Identify which cell holds the provided text, then report its (X, Y) central coordinate. 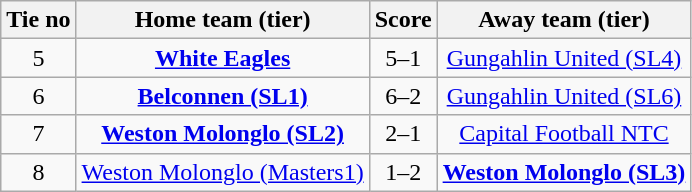
7 (38, 134)
Belconnen (SL1) (222, 96)
6–2 (403, 96)
Home team (tier) (222, 20)
6 (38, 96)
Away team (tier) (564, 20)
Score (403, 20)
5 (38, 58)
Tie no (38, 20)
Weston Molonglo (Masters1) (222, 172)
5–1 (403, 58)
Gungahlin United (SL4) (564, 58)
Weston Molonglo (SL3) (564, 172)
2–1 (403, 134)
White Eagles (222, 58)
1–2 (403, 172)
Gungahlin United (SL6) (564, 96)
8 (38, 172)
Capital Football NTC (564, 134)
Weston Molonglo (SL2) (222, 134)
